Pinpoint the cell where the given text exists, returning its (x, y) midpoint coordinate. 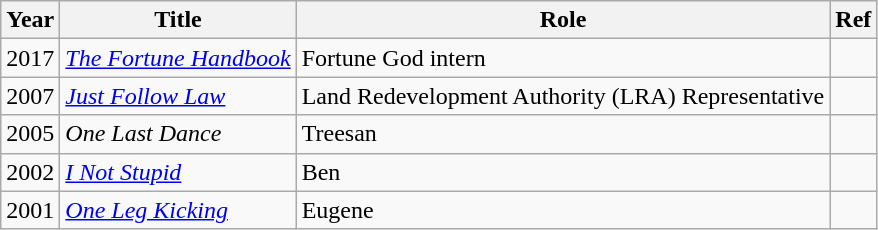
Ben (563, 172)
2002 (30, 172)
Just Follow Law (178, 96)
Ref (854, 20)
One Last Dance (178, 134)
Treesan (563, 134)
I Not Stupid (178, 172)
Fortune God intern (563, 58)
Year (30, 20)
2017 (30, 58)
2007 (30, 96)
Land Redevelopment Authority (LRA) Representative (563, 96)
Eugene (563, 210)
Title (178, 20)
Role (563, 20)
2005 (30, 134)
2001 (30, 210)
One Leg Kicking (178, 210)
The Fortune Handbook (178, 58)
